For the text-containing cell, return its midpoint in [x, y] coordinate format. 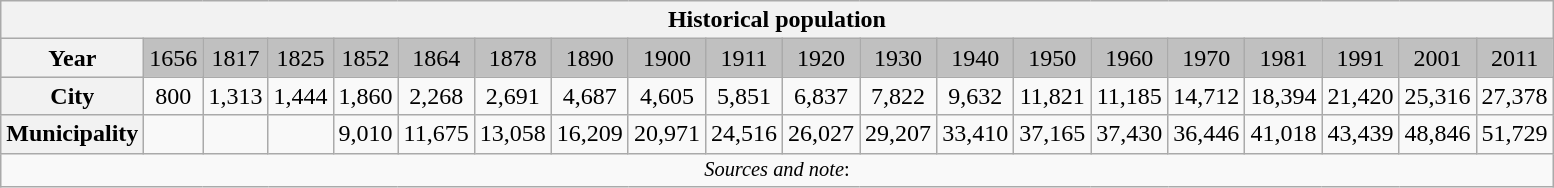
25,316 [1438, 96]
1825 [300, 58]
24,516 [744, 134]
4,605 [666, 96]
29,207 [898, 134]
9,632 [976, 96]
6,837 [822, 96]
51,729 [1514, 134]
1981 [1284, 58]
1656 [174, 58]
33,410 [976, 134]
1920 [822, 58]
City [72, 96]
14,712 [1206, 96]
1960 [1130, 58]
2,691 [512, 96]
2001 [1438, 58]
1,313 [236, 96]
11,821 [1052, 96]
1890 [590, 58]
41,018 [1284, 134]
Year [72, 58]
13,058 [512, 134]
1991 [1360, 58]
Sources and note: [777, 170]
1911 [744, 58]
2011 [1514, 58]
37,430 [1130, 134]
36,446 [1206, 134]
48,846 [1438, 134]
1940 [976, 58]
18,394 [1284, 96]
27,378 [1514, 96]
9,010 [366, 134]
43,439 [1360, 134]
1950 [1052, 58]
1817 [236, 58]
1,444 [300, 96]
1970 [1206, 58]
1900 [666, 58]
11,675 [436, 134]
1,860 [366, 96]
37,165 [1052, 134]
1852 [366, 58]
20,971 [666, 134]
7,822 [898, 96]
Historical population [777, 20]
1930 [898, 58]
2,268 [436, 96]
21,420 [1360, 96]
1878 [512, 58]
800 [174, 96]
5,851 [744, 96]
Municipality [72, 134]
1864 [436, 58]
4,687 [590, 96]
11,185 [1130, 96]
26,027 [822, 134]
16,209 [590, 134]
